For the text-containing cell, return its midpoint in [X, Y] coordinate format. 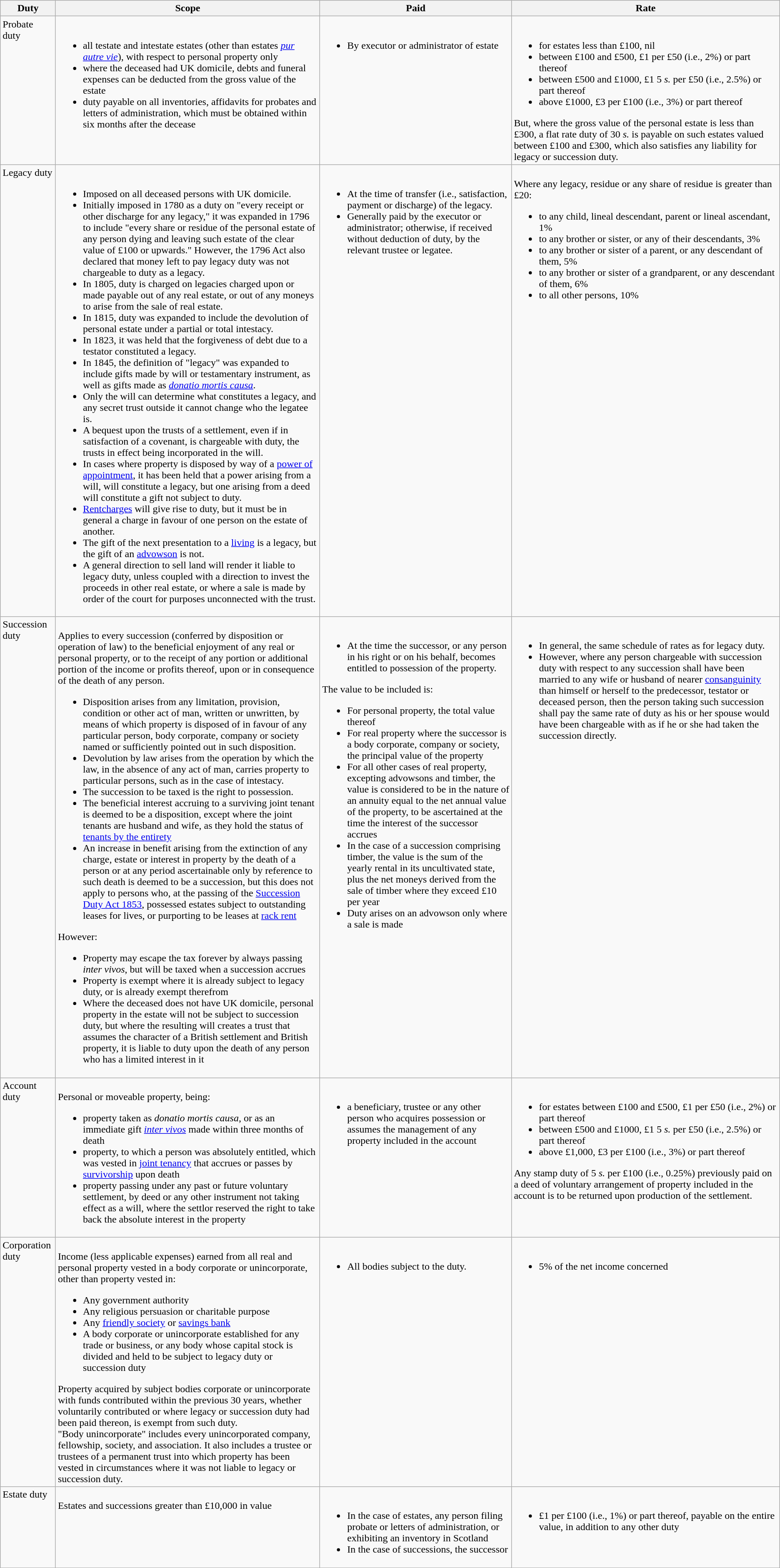
Scope [187, 8]
Succession duty [28, 847]
Corporation duty [28, 1362]
5% of the net income concerned [646, 1362]
By executor or administrator of estate [416, 90]
Account duty [28, 1158]
All bodies subject to the duty. [416, 1362]
a beneficiary, trustee or any other person who acquires possession or assumes the management of any property included in the account [416, 1158]
Probate duty [28, 90]
Duty [28, 8]
Estates and successions greater than £10,000 in value [187, 1527]
Rate [646, 8]
Paid [416, 8]
Estate duty [28, 1527]
£1 per £100 (i.e., 1%) or part thereof, payable on the entire value, in addition to any other duty [646, 1527]
Legacy duty [28, 391]
